Capture the cell that displays the provided text and extract its (X, Y) central coordinate. 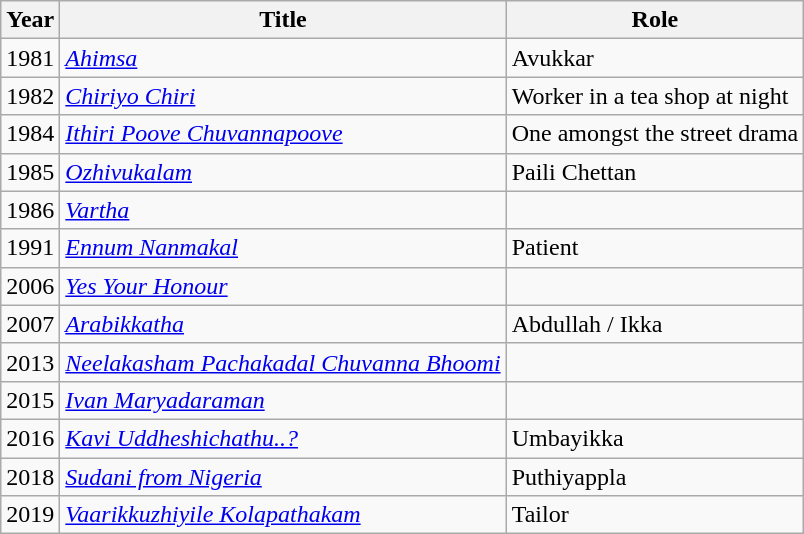
Ithiri Poove Chuvannapoove (283, 134)
Kavi Uddheshichathu..? (283, 438)
Tailor (655, 515)
2015 (30, 400)
2016 (30, 438)
2018 (30, 477)
1981 (30, 58)
Ozhivukalam (283, 172)
Role (655, 20)
Worker in a tea shop at night (655, 96)
1984 (30, 134)
2006 (30, 286)
Year (30, 20)
Yes Your Honour (283, 286)
Ahimsa (283, 58)
Title (283, 20)
2013 (30, 362)
2007 (30, 324)
Vartha (283, 210)
Arabikkatha (283, 324)
Avukkar (655, 58)
1985 (30, 172)
One amongst the street drama (655, 134)
Vaarikkuzhiyile Kolapathakam (283, 515)
Ennum Nanmakal (283, 248)
Neelakasham Pachakadal Chuvanna Bhoomi (283, 362)
2019 (30, 515)
Umbayikka (655, 438)
Abdullah / Ikka (655, 324)
1986 (30, 210)
1982 (30, 96)
Sudani from Nigeria (283, 477)
Chiriyo Chiri (283, 96)
Puthiyappla (655, 477)
Paili Chettan (655, 172)
Ivan Maryadaraman (283, 400)
Patient (655, 248)
1991 (30, 248)
